Return (X, Y) of the center of cell containing provided text 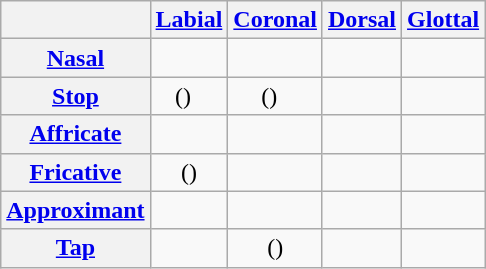
Nasal (76, 58)
Glottal (444, 20)
Tap (76, 248)
Stop (76, 96)
Fricative (76, 172)
Affricate (76, 134)
Labial (189, 20)
Coronal (276, 20)
Approximant (76, 210)
Dorsal (362, 20)
